Locate the cell with the specified text and output its (X, Y) center coordinate. 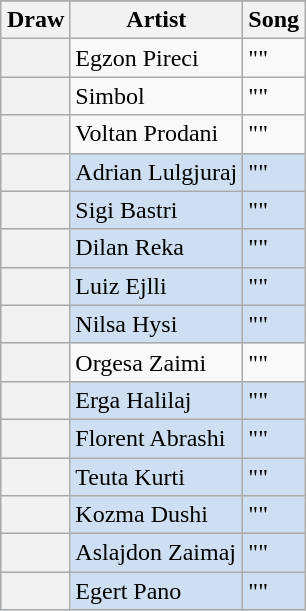
Sigi Bastri (156, 210)
Florent Abrashi (156, 438)
Egert Pano (156, 591)
Egzon Pireci (156, 58)
Teuta Kurti (156, 477)
Nilsa Hysi (156, 324)
Voltan Prodani (156, 134)
Orgesa Zaimi (156, 362)
Adrian Lulgjuraj (156, 172)
Song (274, 20)
Erga Halilaj (156, 400)
Artist (156, 20)
Dilan Reka (156, 248)
Simbol (156, 96)
Kozma Dushi (156, 515)
Luiz Ejlli (156, 286)
Draw (35, 20)
Aslajdon Zaimaj (156, 553)
